Determine the [x, y] coordinate at the center of the cell enclosing the given text.  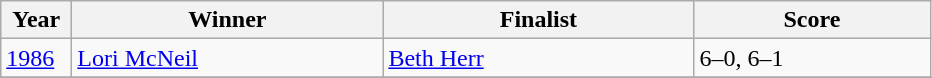
Year [36, 20]
1986 [36, 58]
Score [812, 20]
Finalist [538, 20]
Beth Herr [538, 58]
6–0, 6–1 [812, 58]
Lori McNeil [228, 58]
Winner [228, 20]
